Provide the (X, Y) coordinate of the cell's center where the given text is located.  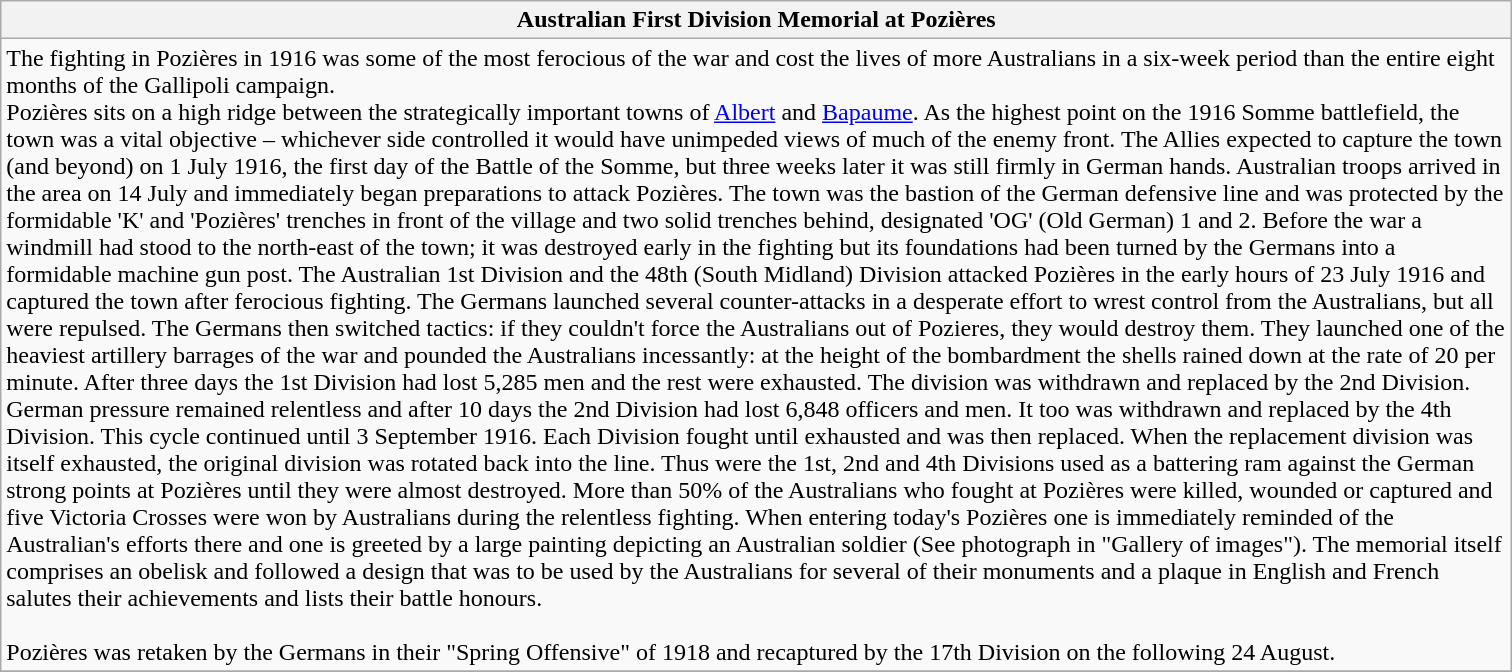
Australian First Division Memorial at Pozières (756, 20)
